Scan for the cell matching the given text and deliver its (x, y) coordinate at center. 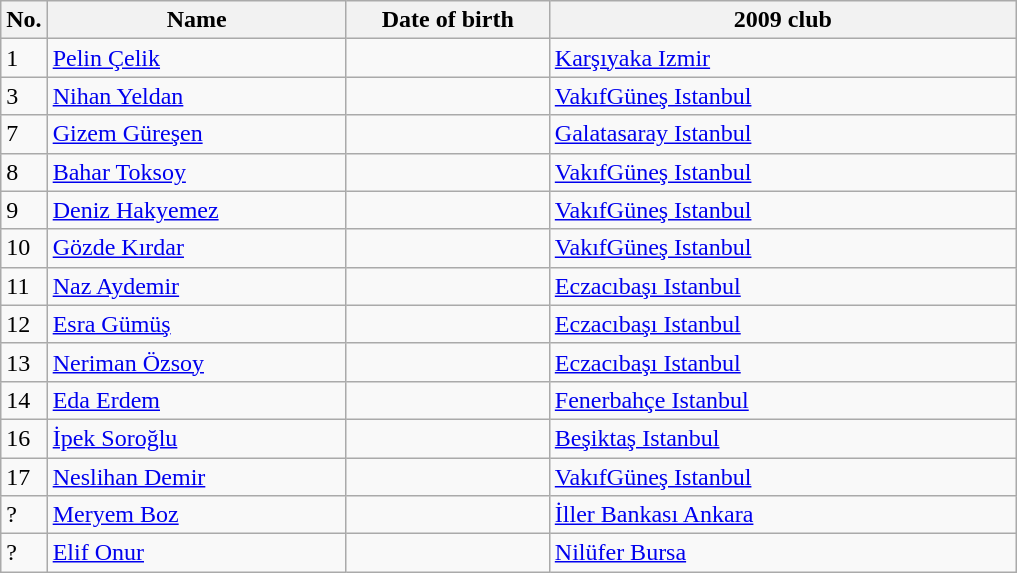
Fenerbahçe Istanbul (782, 400)
13 (24, 362)
16 (24, 438)
9 (24, 210)
Pelin Çelik (196, 58)
Date of birth (448, 20)
Gizem Güreşen (196, 134)
11 (24, 286)
Esra Gümüş (196, 324)
No. (24, 20)
Bahar Toksoy (196, 172)
2009 club (782, 20)
8 (24, 172)
Elif Onur (196, 553)
Karşıyaka Izmir (782, 58)
İller Bankası Ankara (782, 515)
1 (24, 58)
Deniz Hakyemez (196, 210)
7 (24, 134)
Galatasaray Istanbul (782, 134)
10 (24, 248)
Gözde Kırdar (196, 248)
Beşiktaş Istanbul (782, 438)
Nihan Yeldan (196, 96)
Nilüfer Bursa (782, 553)
Meryem Boz (196, 515)
Eda Erdem (196, 400)
Neslihan Demir (196, 477)
3 (24, 96)
Neriman Özsoy (196, 362)
12 (24, 324)
14 (24, 400)
Name (196, 20)
17 (24, 477)
Naz Aydemir (196, 286)
İpek Soroğlu (196, 438)
